Find where the given text appears and provide that cell's center as [x, y] coordinate. 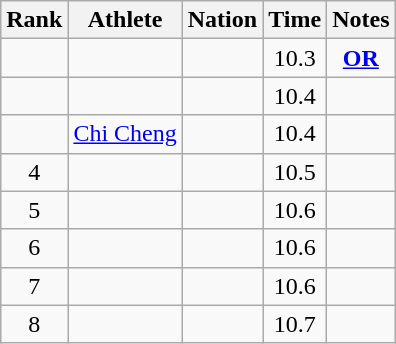
Nation [222, 20]
Notes [361, 20]
Rank [34, 20]
7 [34, 286]
5 [34, 210]
4 [34, 172]
Chi Cheng [125, 134]
10.3 [295, 58]
OR [361, 58]
Athlete [125, 20]
6 [34, 248]
8 [34, 324]
10.7 [295, 324]
Time [295, 20]
10.5 [295, 172]
